Provide the [X, Y] coordinate of the cell's center where the given text is located.  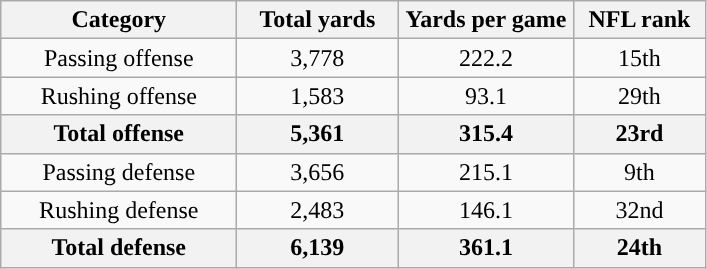
215.1 [486, 172]
9th [640, 172]
Passing offense [119, 58]
32nd [640, 210]
NFL rank [640, 20]
93.1 [486, 96]
23rd [640, 134]
Rushing defense [119, 210]
29th [640, 96]
Rushing offense [119, 96]
3,656 [318, 172]
Total yards [318, 20]
315.4 [486, 134]
1,583 [318, 96]
Total defense [119, 248]
Category [119, 20]
24th [640, 248]
Yards per game [486, 20]
Passing defense [119, 172]
15th [640, 58]
5,361 [318, 134]
361.1 [486, 248]
222.2 [486, 58]
Total offense [119, 134]
146.1 [486, 210]
3,778 [318, 58]
2,483 [318, 210]
6,139 [318, 248]
